Extract the (X, Y) coordinate from the center of the cell holding the provided text.  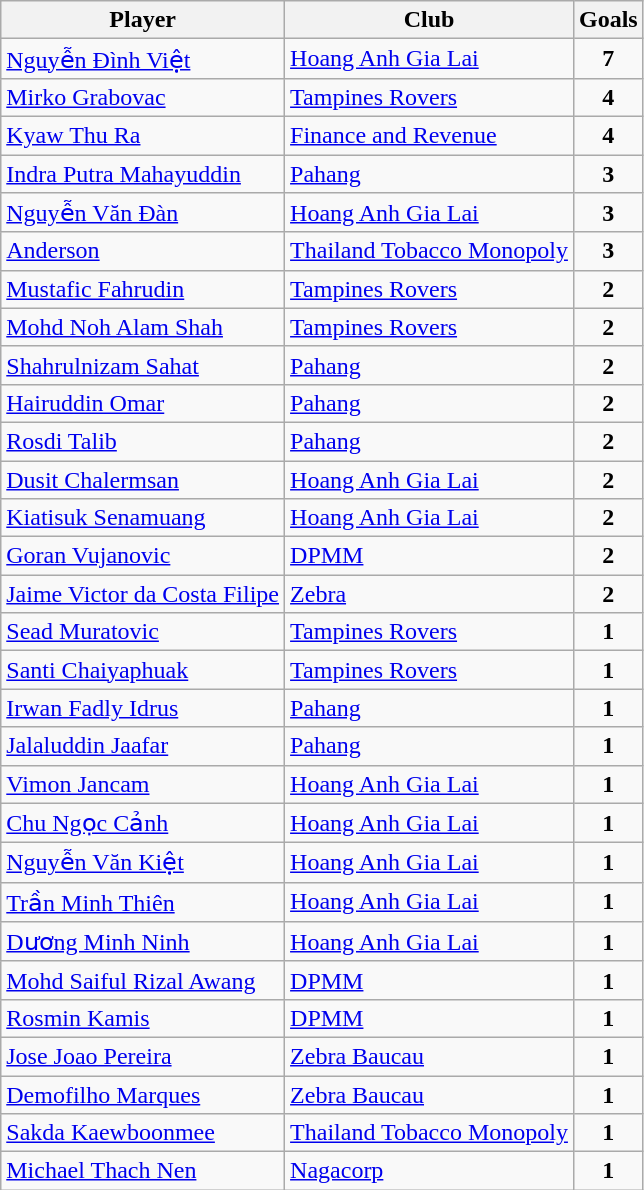
Jose Joao Pereira (143, 1056)
Santi Chaiyaphuak (143, 670)
Rosdi Talib (143, 441)
Nguyễn Văn Kiệt (143, 863)
Player (143, 20)
Goran Vujanovic (143, 556)
Nagacorp (430, 1171)
Nguyễn Văn Đàn (143, 213)
Club (430, 20)
Anderson (143, 251)
Sead Muratovic (143, 632)
Zebra (430, 594)
Demofilho Marques (143, 1095)
Rosmin Kamis (143, 1018)
Dusit Chalermsan (143, 479)
Michael Thach Nen (143, 1171)
Shahrulnizam Sahat (143, 365)
Indra Putra Mahayuddin (143, 173)
Mirko Grabovac (143, 97)
Mustafic Fahrudin (143, 289)
Sakda Kaewboonmee (143, 1133)
7 (608, 59)
Chu Ngọc Cảnh (143, 823)
Nguyễn Đình Việt (143, 59)
Vimon Jancam (143, 784)
Hairuddin Omar (143, 403)
Kiatisuk Senamuang (143, 518)
Kyaw Thu Ra (143, 135)
Finance and Revenue (430, 135)
Jaime Victor da Costa Filipe (143, 594)
Mohd Noh Alam Shah (143, 327)
Goals (608, 20)
Mohd Saiful Rizal Awang (143, 980)
Trần Minh Thiên (143, 902)
Jalaluddin Jaafar (143, 746)
Irwan Fadly Idrus (143, 708)
Dương Minh Ninh (143, 942)
